For the text-containing cell, return its midpoint in (x, y) coordinate format. 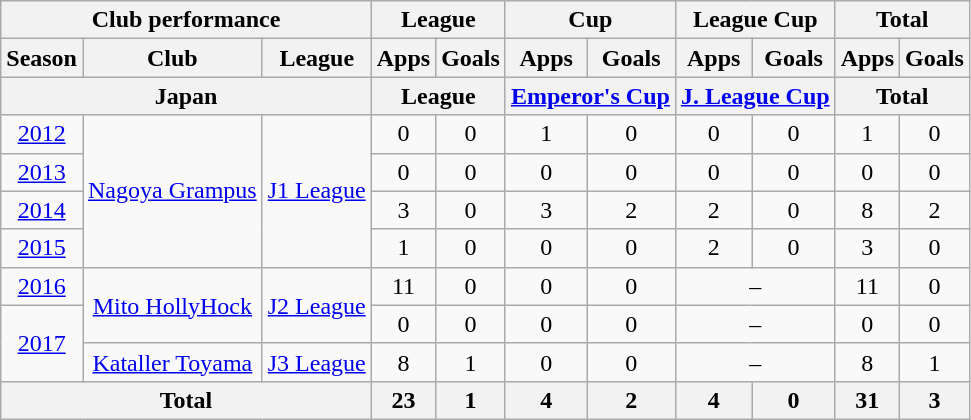
2012 (42, 134)
Emperor's Cup (590, 96)
Japan (186, 96)
31 (867, 400)
2017 (42, 343)
J3 League (316, 362)
Club performance (186, 20)
Cup (590, 20)
Club (172, 58)
League Cup (755, 20)
J1 League (316, 191)
J2 League (316, 305)
Mito HollyHock (172, 305)
2014 (42, 210)
Kataller Toyama (172, 362)
23 (403, 400)
Season (42, 58)
2016 (42, 286)
2013 (42, 172)
J. League Cup (755, 96)
Nagoya Grampus (172, 191)
2015 (42, 248)
